For the text-containing cell, return its midpoint in [X, Y] coordinate format. 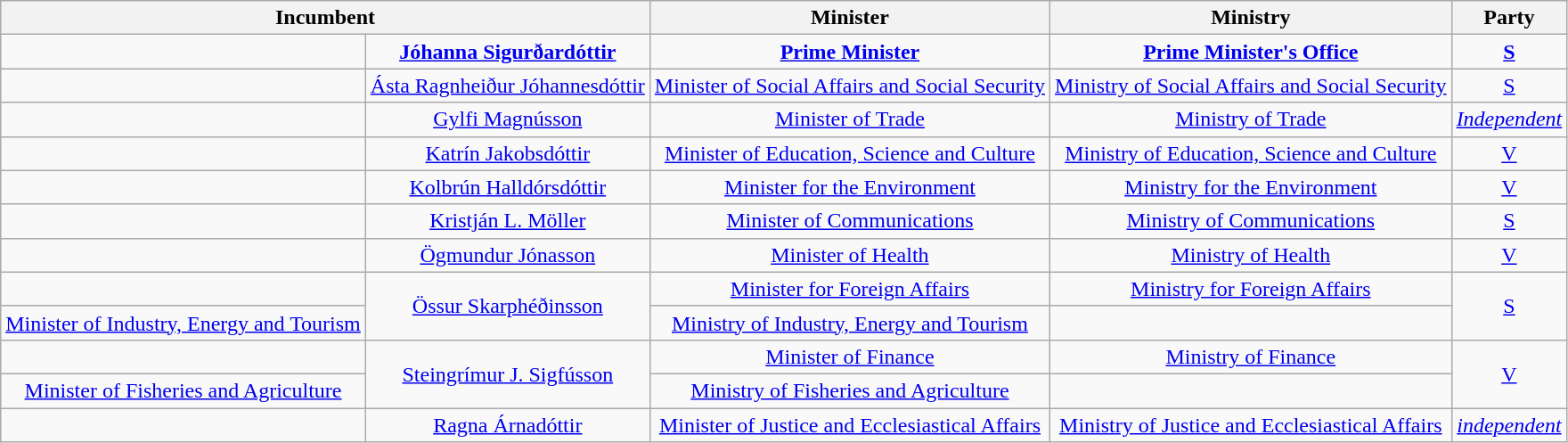
Kolbrún Halldórsdóttir [508, 187]
Ministry of Trade [1251, 119]
Gylfi Magnússon [508, 119]
Ragna Árnadóttir [508, 425]
Ministry of Education, Science and Culture [1251, 153]
Kristján L. Möller [508, 221]
Party [1509, 18]
Ministry of Communications [1251, 221]
Ministry of Justice and Ecclesiastical Affairs [1251, 425]
Minister for Foreign Affairs [850, 289]
Jóhanna Sigurðardóttir [508, 52]
Incumbent [326, 18]
Össur Skarphéðinsson [508, 306]
Minister of Health [850, 255]
Ögmundur Jónasson [508, 255]
Independent [1509, 119]
Minister of Justice and Ecclesiastical Affairs [850, 425]
Minister of Industry, Energy and Tourism [184, 323]
Minister of Social Affairs and Social Security [850, 86]
Katrín Jakobsdóttir [508, 153]
Ministry of Finance [1251, 357]
Ministry for Foreign Affairs [1251, 289]
independent [1509, 425]
Minister of Finance [850, 357]
Ministry [1251, 18]
Prime Minister's Office [1251, 52]
Ministry of Health [1251, 255]
Steingrímur J. Sigfússon [508, 373]
Ministry for the Environment [1251, 187]
Minister of Fisheries and Agriculture [184, 390]
Minister for the Environment [850, 187]
Prime Minister [850, 52]
Ministry of Industry, Energy and Tourism [850, 323]
Minister of Trade [850, 119]
Minister of Communications [850, 221]
Minister of Education, Science and Culture [850, 153]
Ministry of Social Affairs and Social Security [1251, 86]
Ásta Ragnheiður Jóhannesdóttir [508, 86]
Minister [850, 18]
Ministry of Fisheries and Agriculture [850, 390]
